Locate the cell with the specified text and output its [X, Y] center coordinate. 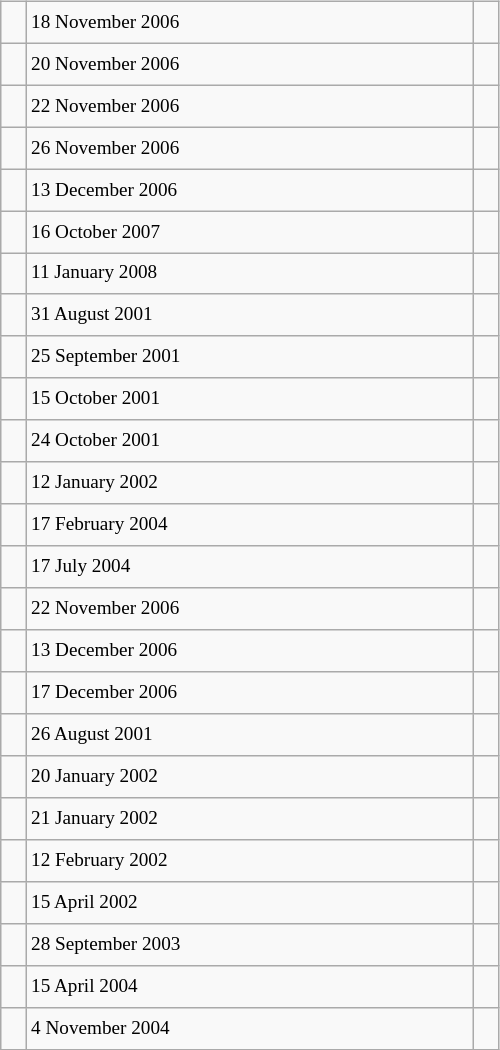
11 January 2008 [249, 274]
17 July 2004 [249, 567]
12 February 2002 [249, 861]
21 January 2002 [249, 819]
31 August 2001 [249, 315]
15 April 2002 [249, 902]
20 November 2006 [249, 64]
26 August 2001 [249, 735]
16 October 2007 [249, 232]
17 December 2006 [249, 693]
20 January 2002 [249, 777]
4 November 2004 [249, 1028]
28 September 2003 [249, 944]
18 November 2006 [249, 22]
12 January 2002 [249, 483]
15 April 2004 [249, 986]
24 October 2001 [249, 441]
15 October 2001 [249, 399]
26 November 2006 [249, 148]
25 September 2001 [249, 357]
17 February 2004 [249, 525]
